From the cell containing the given text, extract its center point as [X, Y] coordinate. 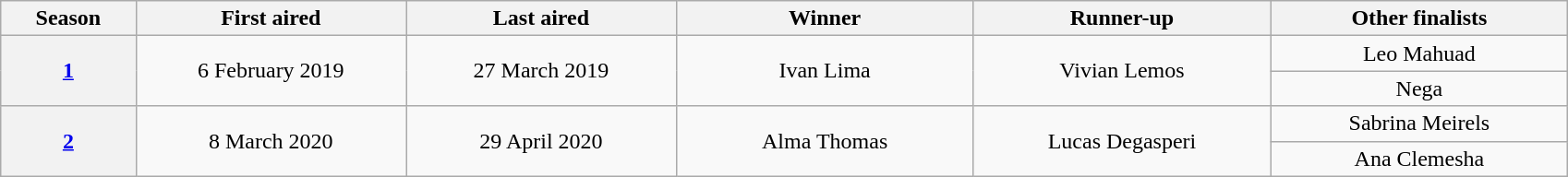
Nega [1419, 88]
Season [68, 18]
Leo Mahuad [1419, 53]
Ana Clemesha [1419, 159]
Vivian Lemos [1122, 71]
6 February 2019 [271, 71]
Alma Thomas [825, 141]
29 April 2020 [541, 141]
Sabrina Meirels [1419, 124]
2 [68, 141]
Ivan Lima [825, 71]
Runner-up [1122, 18]
1 [68, 71]
Lucas Degasperi [1122, 141]
8 March 2020 [271, 141]
Last aired [541, 18]
27 March 2019 [541, 71]
Other finalists [1419, 18]
First aired [271, 18]
Winner [825, 18]
